Scan for the cell matching the given text and deliver its (X, Y) coordinate at center. 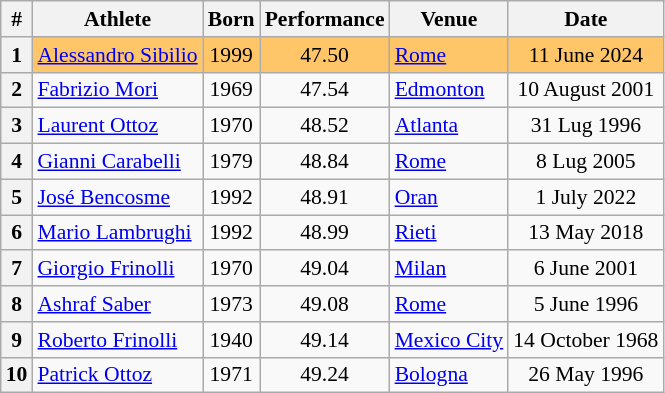
Patrick Ottoz (117, 375)
Venue (450, 19)
Milan (450, 269)
49.14 (325, 340)
Oran (450, 197)
Laurent Ottoz (117, 126)
1979 (232, 162)
4 (17, 162)
48.84 (325, 162)
Bologna (450, 375)
Date (586, 19)
49.08 (325, 304)
Mexico City (450, 340)
1999 (232, 55)
1971 (232, 375)
Atlanta (450, 126)
5 (17, 197)
1969 (232, 90)
11 June 2024 (586, 55)
8 (17, 304)
Born (232, 19)
6 (17, 233)
1 (17, 55)
1940 (232, 340)
Fabrizio Mori (117, 90)
48.91 (325, 197)
26 May 1996 (586, 375)
49.04 (325, 269)
Giorgio Frinolli (117, 269)
Ashraf Saber (117, 304)
47.54 (325, 90)
7 (17, 269)
Edmonton (450, 90)
José Bencosme (117, 197)
31 Lug 1996 (586, 126)
Rieti (450, 233)
Gianni Carabelli (117, 162)
2 (17, 90)
Performance (325, 19)
9 (17, 340)
49.24 (325, 375)
10 (17, 375)
Athlete (117, 19)
14 October 1968 (586, 340)
1973 (232, 304)
10 August 2001 (586, 90)
Alessandro Sibilio (117, 55)
47.50 (325, 55)
48.99 (325, 233)
5 June 1996 (586, 304)
6 June 2001 (586, 269)
# (17, 19)
48.52 (325, 126)
8 Lug 2005 (586, 162)
3 (17, 126)
1 July 2022 (586, 197)
Mario Lambrughi (117, 233)
Roberto Frinolli (117, 340)
13 May 2018 (586, 233)
